Capture the cell that displays the provided text and extract its [X, Y] central coordinate. 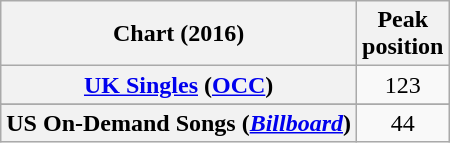
UK Singles (OCC) [179, 85]
44 [403, 123]
Chart (2016) [179, 34]
123 [403, 85]
US On-Demand Songs (Billboard) [179, 123]
Peakposition [403, 34]
